Search for the cell housing the specified text and yield its (x, y) center coordinate. 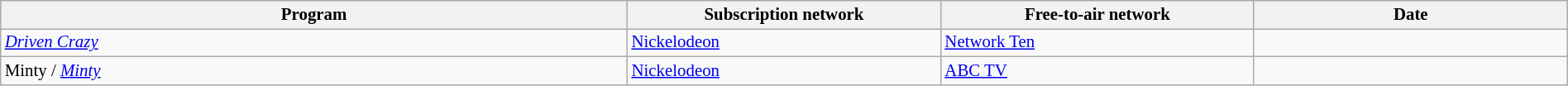
Program (314, 15)
Date (1411, 15)
Free-to-air network (1097, 15)
Network Ten (1097, 42)
ABC TV (1097, 70)
Minty / Minty (314, 70)
Driven Crazy (314, 42)
Subscription network (784, 15)
